For the text-containing cell, return its midpoint in (X, Y) coordinate format. 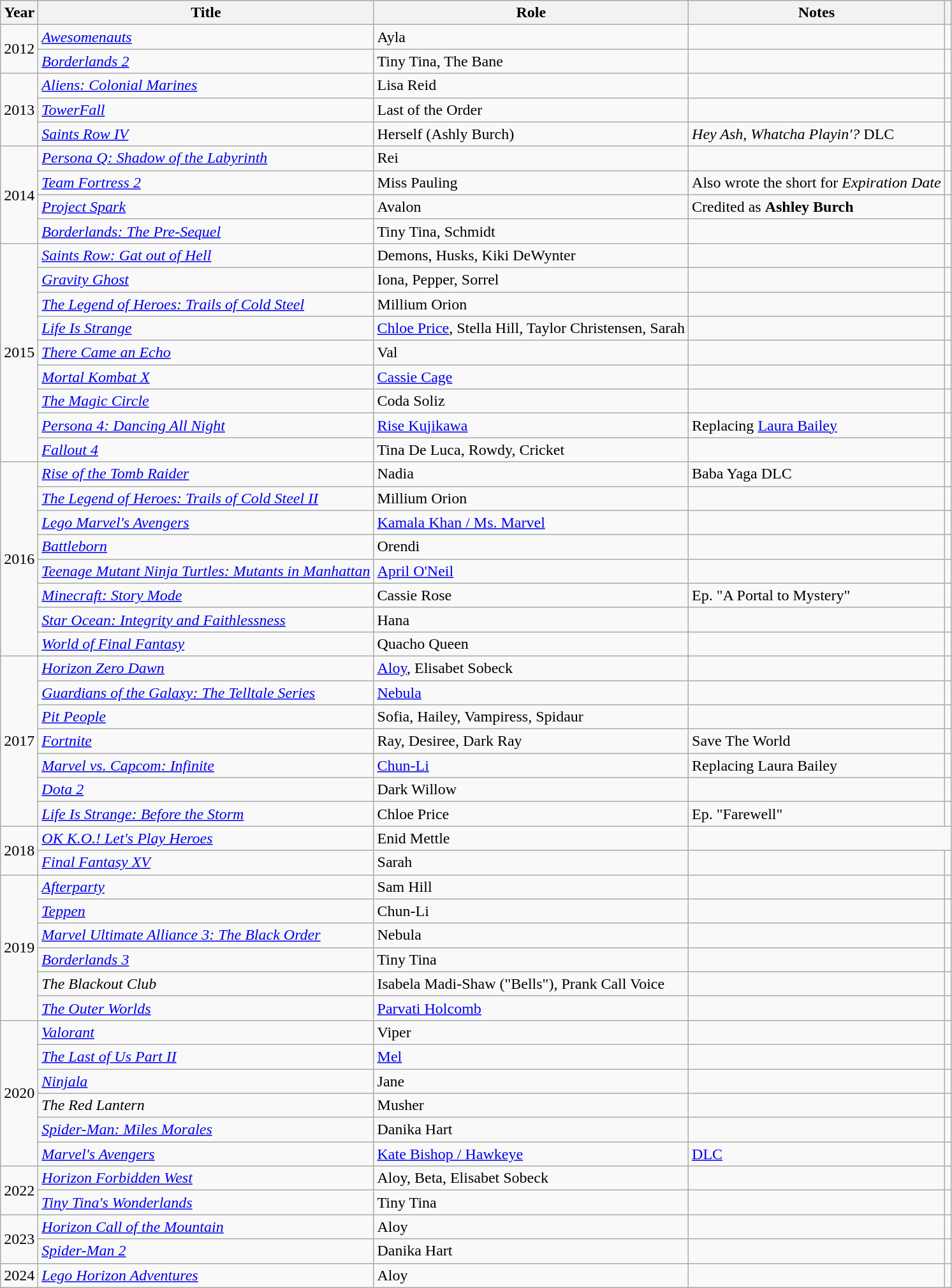
Saints Row: Gat out of Hell (206, 255)
2019 (19, 947)
Teppen (206, 911)
Borderlands 3 (206, 959)
Battleborn (206, 547)
Persona 4: Dancing All Night (206, 426)
Star Ocean: Integrity and Faithlessness (206, 619)
Nadia (531, 474)
Isabela Madi-Shaw ("Bells"), Prank Call Voice (531, 984)
Ayla (531, 37)
Life Is Strange: Before the Storm (206, 814)
The Legend of Heroes: Trails of Cold Steel (206, 304)
There Came an Echo (206, 353)
Saints Row IV (206, 134)
Minecraft: Story Mode (206, 595)
Tiny Tina, The Bane (531, 61)
The Magic Circle (206, 401)
Marvel's Avengers (206, 1154)
Mortal Kombat X (206, 377)
Final Fantasy XV (206, 862)
Ray, Desiree, Dark Ray (531, 741)
Horizon Zero Dawn (206, 668)
Rise Kujikawa (531, 426)
The Legend of Heroes: Trails of Cold Steel II (206, 498)
Coda Soliz (531, 401)
Horizon Call of the Mountain (206, 1227)
Jane (531, 1081)
Borderlands: The Pre-Sequel (206, 231)
Notes (817, 13)
2014 (19, 195)
Persona Q: Shadow of the Labyrinth (206, 158)
Kamala Khan / Ms. Marvel (531, 522)
Marvel vs. Capcom: Infinite (206, 766)
Awesomenauts (206, 37)
Horizon Forbidden West (206, 1178)
Hana (531, 619)
Afterparty (206, 887)
Pit People (206, 717)
Gravity Ghost (206, 279)
Role (531, 13)
Last of the Order (531, 110)
Title (206, 13)
Valorant (206, 1032)
2023 (19, 1239)
Team Fortress 2 (206, 182)
2024 (19, 1275)
Tiny Tina, Schmidt (531, 231)
Project Spark (206, 207)
Kate Bishop / Hawkeye (531, 1154)
Herself (Ashly Burch) (531, 134)
Parvati Holcomb (531, 1008)
Marvel Ultimate Alliance 3: The Black Order (206, 935)
Ep. "A Portal to Mystery" (817, 595)
Credited as Ashley Burch (817, 207)
Musher (531, 1106)
Val (531, 353)
The Last of Us Part II (206, 1056)
Enid Mettle (531, 838)
Guardians of the Galaxy: The Telltale Series (206, 692)
Teenage Mutant Ninja Turtles: Mutants in Manhattan (206, 571)
2016 (19, 559)
Cassie Cage (531, 377)
Lisa Reid (531, 85)
Lego Marvel's Avengers (206, 522)
Demons, Husks, Kiki DeWynter (531, 255)
Chloe Price, Stella Hill, Taylor Christensen, Sarah (531, 329)
Hey Ash, Whatcha Playin'? DLC (817, 134)
World of Final Fantasy (206, 644)
Dota 2 (206, 790)
Spider-Man: Miles Morales (206, 1130)
2018 (19, 850)
Sarah (531, 862)
Spider-Man 2 (206, 1251)
2017 (19, 741)
Sam Hill (531, 887)
Tiny Tina's Wonderlands (206, 1203)
Fallout 4 (206, 450)
Iona, Pepper, Sorrel (531, 279)
April O'Neil (531, 571)
Aloy, Elisabet Sobeck (531, 668)
Baba Yaga DLC (817, 474)
Year (19, 13)
Also wrote the short for Expiration Date (817, 182)
Cassie Rose (531, 595)
Miss Pauling (531, 182)
Ep. "Farewell" (817, 814)
Quacho Queen (531, 644)
Aloy, Beta, Elisabet Sobeck (531, 1178)
Orendi (531, 547)
Lego Horizon Adventures (206, 1275)
Rise of the Tomb Raider (206, 474)
Viper (531, 1032)
Borderlands 2 (206, 61)
Sofia, Hailey, Vampiress, Spidaur (531, 717)
The Blackout Club (206, 984)
Rei (531, 158)
The Red Lantern (206, 1106)
2013 (19, 110)
Aliens: Colonial Marines (206, 85)
Save The World (817, 741)
The Outer Worlds (206, 1008)
Chloe Price (531, 814)
Avalon (531, 207)
2022 (19, 1190)
2020 (19, 1093)
Ninjala (206, 1081)
Life Is Strange (206, 329)
OK K.O.! Let's Play Heroes (206, 838)
TowerFall (206, 110)
Mel (531, 1056)
Dark Willow (531, 790)
Fortnite (206, 741)
2012 (19, 49)
DLC (817, 1154)
Tina De Luca, Rowdy, Cricket (531, 450)
2015 (19, 352)
